Identify which cell holds the provided text, then report its (x, y) central coordinate. 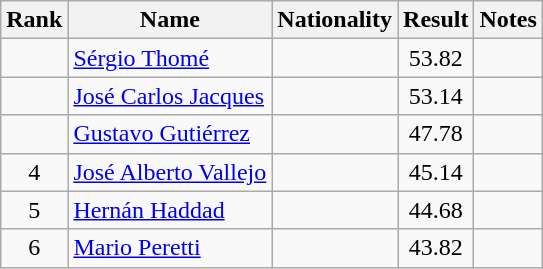
Notes (508, 20)
44.68 (436, 210)
José Carlos Jacques (170, 96)
53.82 (436, 58)
Sérgio Thomé (170, 58)
Hernán Haddad (170, 210)
43.82 (436, 248)
José Alberto Vallejo (170, 172)
Result (436, 20)
47.78 (436, 134)
6 (34, 248)
4 (34, 172)
53.14 (436, 96)
Rank (34, 20)
Name (170, 20)
45.14 (436, 172)
Gustavo Gutiérrez (170, 134)
Nationality (335, 20)
5 (34, 210)
Mario Peretti (170, 248)
